From the cell containing the given text, extract its center point as [x, y] coordinate. 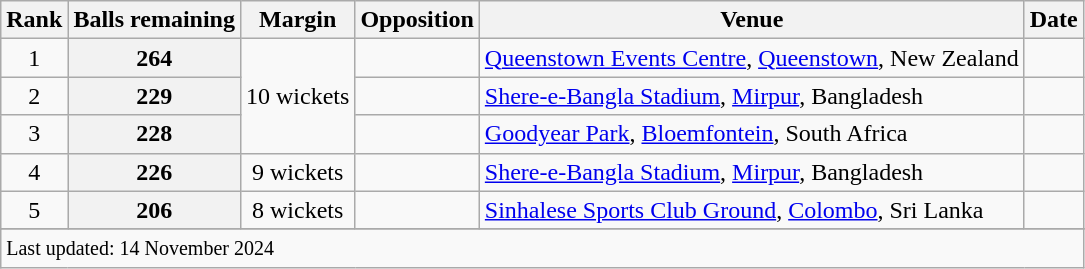
3 [34, 134]
228 [154, 134]
Rank [34, 20]
2 [34, 96]
5 [34, 210]
264 [154, 58]
Balls remaining [154, 20]
Date [1054, 20]
Margin [297, 20]
Venue [752, 20]
229 [154, 96]
Opposition [417, 20]
8 wickets [297, 210]
Goodyear Park, Bloemfontein, South Africa [752, 134]
4 [34, 172]
Queenstown Events Centre, Queenstown, New Zealand [752, 58]
226 [154, 172]
Last updated: 14 November 2024 [542, 248]
10 wickets [297, 96]
1 [34, 58]
9 wickets [297, 172]
Sinhalese Sports Club Ground, Colombo, Sri Lanka [752, 210]
206 [154, 210]
